Detect which cell encompasses the target text, then output its [X, Y] center coordinate. 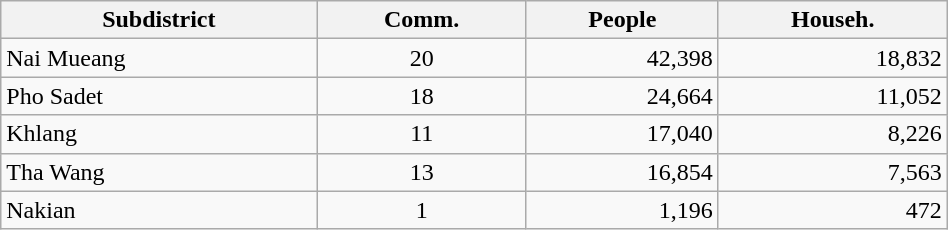
8,226 [832, 134]
Nakian [159, 210]
17,040 [622, 134]
24,664 [622, 96]
20 [422, 58]
Nai Mueang [159, 58]
11 [422, 134]
42,398 [622, 58]
11,052 [832, 96]
472 [832, 210]
1,196 [622, 210]
18,832 [832, 58]
Pho Sadet [159, 96]
Khlang [159, 134]
Comm. [422, 20]
13 [422, 172]
7,563 [832, 172]
1 [422, 210]
Tha Wang [159, 172]
18 [422, 96]
People [622, 20]
16,854 [622, 172]
Subdistrict [159, 20]
Househ. [832, 20]
